From the cell containing the given text, extract its center point as (x, y) coordinate. 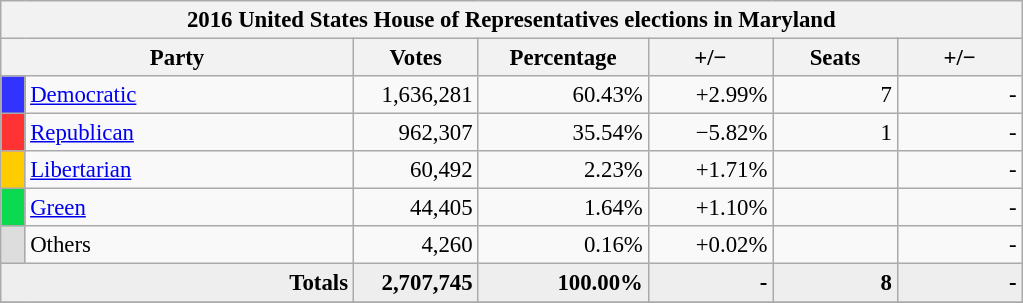
Others (189, 245)
60.43% (563, 95)
0.16% (563, 245)
+0.02% (710, 245)
2.23% (563, 170)
+1.71% (710, 170)
Totals (178, 283)
Democratic (189, 95)
+1.10% (710, 208)
Seats (836, 58)
Libertarian (189, 170)
100.00% (563, 283)
Party (178, 58)
4,260 (416, 245)
962,307 (416, 133)
7 (836, 95)
Green (189, 208)
2,707,745 (416, 283)
8 (836, 283)
Votes (416, 58)
1,636,281 (416, 95)
Percentage (563, 58)
Republican (189, 133)
−5.82% (710, 133)
35.54% (563, 133)
1.64% (563, 208)
+2.99% (710, 95)
2016 United States House of Representatives elections in Maryland (512, 20)
44,405 (416, 208)
60,492 (416, 170)
1 (836, 133)
